Locate the cell with the specified text and output its [x, y] center coordinate. 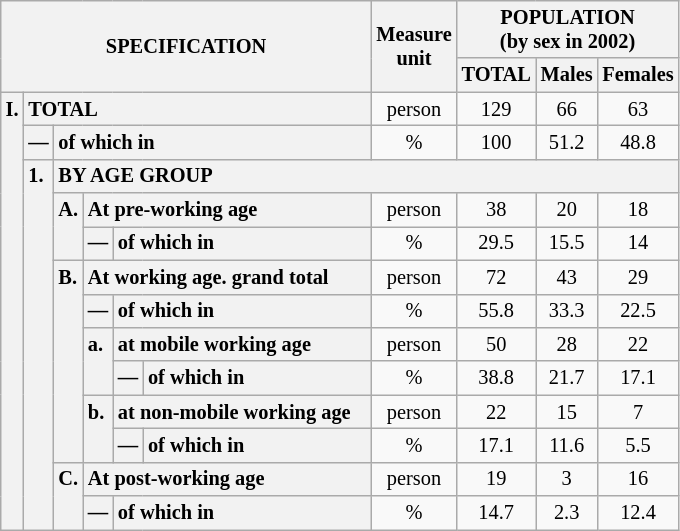
At pre-working age [227, 210]
63 [638, 109]
38.8 [496, 378]
at non-mobile working age [242, 412]
3 [567, 479]
29.5 [496, 243]
SPECIFICATION [186, 46]
33.3 [567, 311]
I. [12, 311]
At working age. grand total [227, 277]
15.5 [567, 243]
A. [68, 226]
12.4 [638, 513]
At post-working age [227, 479]
11.6 [567, 445]
7 [638, 412]
51.2 [567, 142]
14 [638, 243]
43 [567, 277]
15 [567, 412]
Females [638, 75]
38 [496, 210]
b. [98, 428]
1. [38, 344]
BY AGE GROUP [366, 176]
129 [496, 109]
72 [496, 277]
22.5 [638, 311]
B. [68, 361]
28 [567, 344]
48.8 [638, 142]
18 [638, 210]
5.5 [638, 445]
a. [98, 360]
29 [638, 277]
100 [496, 142]
50 [496, 344]
55.8 [496, 311]
21.7 [567, 378]
C. [68, 496]
20 [567, 210]
14.7 [496, 513]
Males [567, 75]
POPULATION (by sex in 2002) [568, 29]
19 [496, 479]
16 [638, 479]
at mobile working age [242, 344]
66 [567, 109]
2.3 [567, 513]
Measure unit [414, 46]
